Detect which cell encompasses the target text, then output its (x, y) center coordinate. 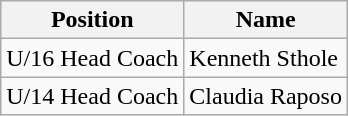
Name (266, 20)
Position (92, 20)
Kenneth Sthole (266, 58)
Claudia Raposo (266, 96)
U/16 Head Coach (92, 58)
U/14 Head Coach (92, 96)
